Detect which cell encompasses the target text, then output its (x, y) center coordinate. 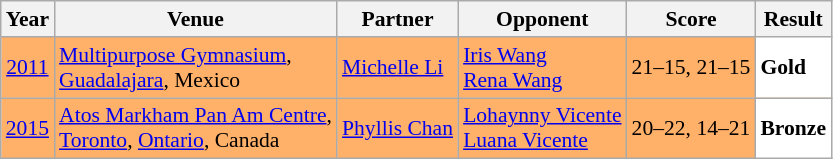
Year (28, 19)
Partner (398, 19)
Result (793, 19)
Lohaynny Vicente Luana Vicente (542, 128)
Atos Markham Pan Am Centre,Toronto, Ontario, Canada (196, 128)
21–15, 21–15 (692, 68)
Gold (793, 68)
20–22, 14–21 (692, 128)
Michelle Li (398, 68)
Iris Wang Rena Wang (542, 68)
Bronze (793, 128)
Venue (196, 19)
2015 (28, 128)
Multipurpose Gymnasium,Guadalajara, Mexico (196, 68)
Score (692, 19)
Phyllis Chan (398, 128)
2011 (28, 68)
Opponent (542, 19)
